Return [x, y] of the center of cell containing provided text 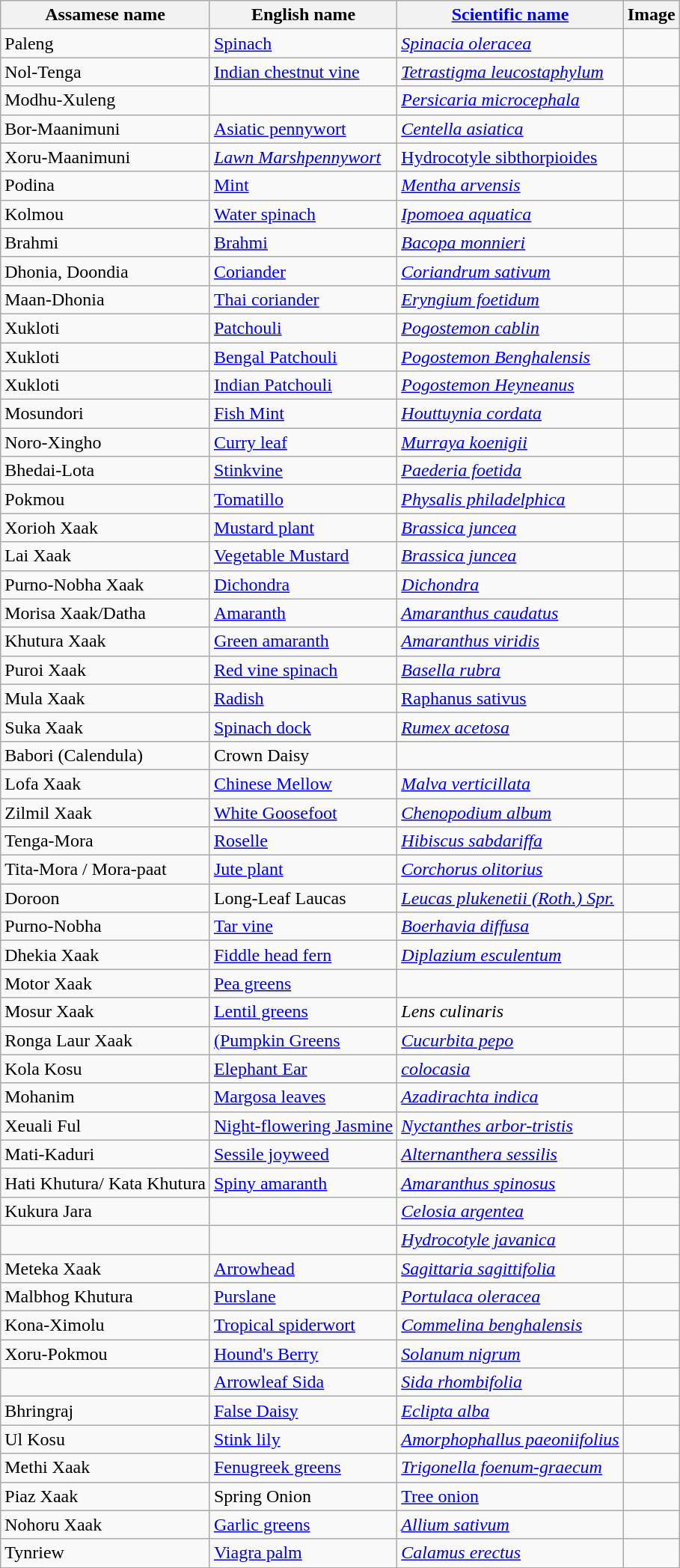
Viagra palm [303, 1553]
Bacopa monnieri [510, 242]
Green amaranth [303, 641]
Doroon [105, 898]
Spinach dock [303, 727]
Elephant Ear [303, 1069]
Spinacia oleracea [510, 43]
Pogostemon Heyneanus [510, 385]
Tar vine [303, 927]
Tomatillo [303, 499]
Tetrastigma leucostaphylum [510, 72]
Suka Xaak [105, 727]
Indian Patchouli [303, 385]
White Goosefoot [303, 812]
Vegetable Mustard [303, 556]
Amaranth [303, 613]
Methi Xaak [105, 1468]
Bhedai-Lota [105, 471]
Amaranthus caudatus [510, 613]
Spring Onion [303, 1496]
Xorioh Xaak [105, 528]
Xoru-Pokmou [105, 1354]
Radish [303, 698]
Ronga Laur Xaak [105, 1040]
Azadirachta indica [510, 1097]
Leucas plukenetii (Roth.) Spr. [510, 898]
Purslane [303, 1297]
Chenopodium album [510, 812]
Lentil greens [303, 1012]
Trigonella foenum-graecum [510, 1468]
Roselle [303, 841]
Physalis philadelphica [510, 499]
Piaz Xaak [105, 1496]
Dhekia Xaak [105, 955]
Lawn Marshpennywort [303, 157]
Curry leaf [303, 442]
Modhu-Xuleng [105, 100]
Fiddle head fern [303, 955]
Eryngium foetidum [510, 299]
Mati-Kaduri [105, 1154]
Dhonia, Doondia [105, 271]
Kola Kosu [105, 1069]
Nol-Tenga [105, 72]
False Daisy [303, 1411]
Kukura Jara [105, 1211]
Persicaria microcephala [510, 100]
Boerhavia diffusa [510, 927]
Coriander [303, 271]
Tropical spiderwort [303, 1326]
Tynriew [105, 1553]
Malbhog Khutura [105, 1297]
Red vine spinach [303, 670]
Pogostemon cablin [510, 328]
Noro-Xingho [105, 442]
Spinach [303, 43]
Sagittaria sagittifolia [510, 1269]
Portulaca oleracea [510, 1297]
English name [303, 15]
Khutura Xaak [105, 641]
Coriandrum sativum [510, 271]
Solanum nigrum [510, 1354]
Cucurbita pepo [510, 1040]
Mint [303, 186]
Lai Xaak [105, 556]
Nohoru Xaak [105, 1525]
Fenugreek greens [303, 1468]
Amorphophallus paeoniifolius [510, 1439]
Garlic greens [303, 1525]
Hydrocotyle javanica [510, 1239]
Hibiscus sabdariffa [510, 841]
Bhringraj [105, 1411]
Stinkvine [303, 471]
Pokmou [105, 499]
Night-flowering Jasmine [303, 1126]
Babori (Calendula) [105, 755]
Mustard plant [303, 528]
Celosia argentea [510, 1211]
(Pumpkin Greens [303, 1040]
Pogostemon Benghalensis [510, 357]
Tree onion [510, 1496]
Spiny amaranth [303, 1183]
Nyctanthes arbor-tristis [510, 1126]
Rumex acetosa [510, 727]
Purno-Nobha Xaak [105, 585]
Arrowhead [303, 1269]
Fish Mint [303, 414]
Thai coriander [303, 299]
Assamese name [105, 15]
Xeuali Ful [105, 1126]
Arrowleaf Sida [303, 1382]
Malva verticillata [510, 784]
Long-Leaf Laucas [303, 898]
Houttuynia cordata [510, 414]
Murraya koenigii [510, 442]
Amaranthus spinosus [510, 1183]
Mohanim [105, 1097]
Raphanus sativus [510, 698]
Lens culinaris [510, 1012]
Mosundori [105, 414]
Asiatic pennywort [303, 129]
Lofa Xaak [105, 784]
Morisa Xaak/Datha [105, 613]
Calamus erectus [510, 1553]
Hound's Berry [303, 1354]
Kona-Ximolu [105, 1326]
Stink lily [303, 1439]
Puroi Xaak [105, 670]
Ipomoea aquatica [510, 214]
Bengal Patchouli [303, 357]
Paederia foetida [510, 471]
Indian chestnut vine [303, 72]
Basella rubra [510, 670]
Maan-Dhonia [105, 299]
Motor Xaak [105, 983]
Hydrocotyle sibthorpioides [510, 157]
Allium sativum [510, 1525]
Ul Kosu [105, 1439]
Centella asiatica [510, 129]
Pea greens [303, 983]
Hati Khutura/ Kata Khutura [105, 1183]
Sida rhombifolia [510, 1382]
Podina [105, 186]
Commelina benghalensis [510, 1326]
Chinese Mellow [303, 784]
Image [651, 15]
Mula Xaak [105, 698]
colocasia [510, 1069]
Paleng [105, 43]
Kolmou [105, 214]
Scientific name [510, 15]
Zilmil Xaak [105, 812]
Meteka Xaak [105, 1269]
Alternanthera sessilis [510, 1154]
Diplazium esculentum [510, 955]
Margosa leaves [303, 1097]
Sessile joyweed [303, 1154]
Tenga-Mora [105, 841]
Xoru-Maanimuni [105, 157]
Tita-Mora / Mora-paat [105, 870]
Mosur Xaak [105, 1012]
Bor-Maanimuni [105, 129]
Mentha arvensis [510, 186]
Crown Daisy [303, 755]
Eclipta alba [510, 1411]
Corchorus olitorius [510, 870]
Purno-Nobha [105, 927]
Jute plant [303, 870]
Water spinach [303, 214]
Patchouli [303, 328]
Amaranthus viridis [510, 641]
